Search for the cell housing the specified text and yield its (X, Y) center coordinate. 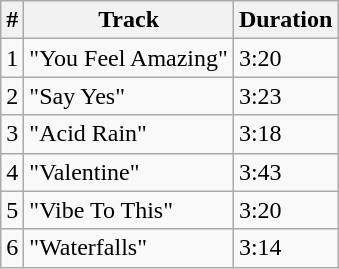
"You Feel Amazing" (129, 58)
Duration (285, 20)
4 (12, 172)
3:14 (285, 248)
5 (12, 210)
"Valentine" (129, 172)
Track (129, 20)
1 (12, 58)
3:18 (285, 134)
3:23 (285, 96)
# (12, 20)
"Waterfalls" (129, 248)
6 (12, 248)
"Say Yes" (129, 96)
2 (12, 96)
3:43 (285, 172)
"Acid Rain" (129, 134)
3 (12, 134)
"Vibe To This" (129, 210)
